Search for the cell housing the specified text and yield its [x, y] center coordinate. 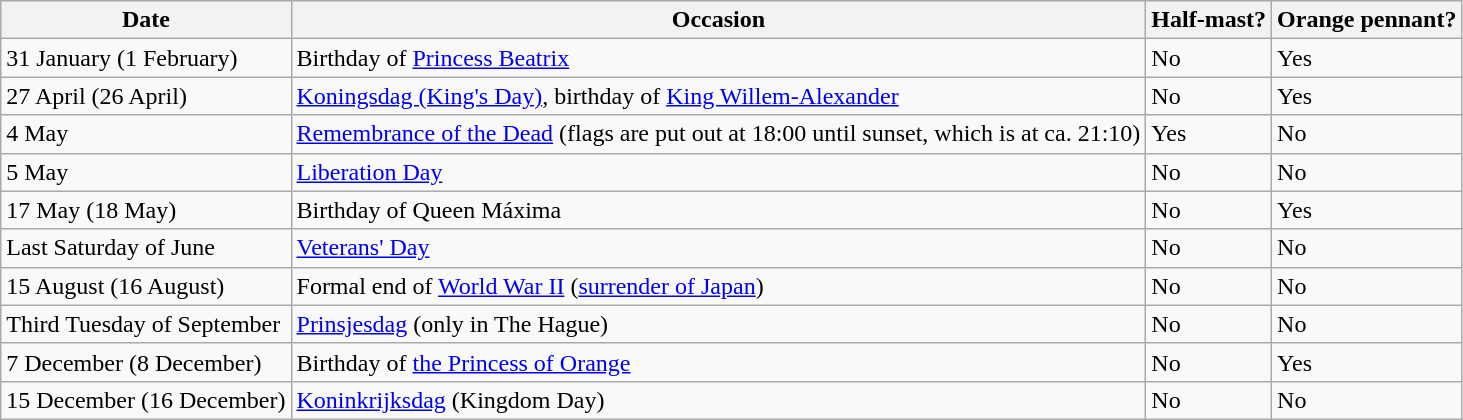
Koningsdag (King's Day), birthday of King Willem-Alexander [718, 96]
15 August (16 August) [146, 286]
15 December (16 December) [146, 400]
31 January (1 February) [146, 58]
Liberation Day [718, 172]
Birthday of Princess Beatrix [718, 58]
Third Tuesday of September [146, 324]
Formal end of World War II (surrender of Japan) [718, 286]
Prinsjesdag (only in The Hague) [718, 324]
Date [146, 20]
Birthday of Queen Máxima [718, 210]
Koninkrijksdag (Kingdom Day) [718, 400]
Occasion [718, 20]
5 May [146, 172]
Last Saturday of June [146, 248]
Half-mast? [1209, 20]
Remembrance of the Dead (flags are put out at 18:00 until sunset, which is at ca. 21:10) [718, 134]
17 May (18 May) [146, 210]
4 May [146, 134]
Veterans' Day [718, 248]
Birthday of the Princess of Orange [718, 362]
Orange pennant? [1367, 20]
27 April (26 April) [146, 96]
7 December (8 December) [146, 362]
